Scan for the cell matching the given text and deliver its (x, y) coordinate at center. 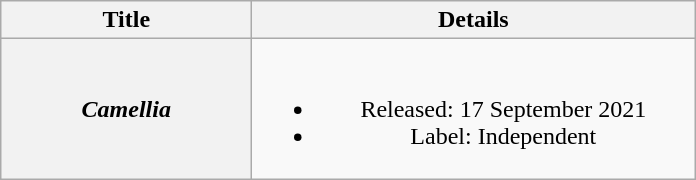
Camellia (126, 109)
Title (126, 20)
Details (474, 20)
Released: 17 September 2021Label: Independent (474, 109)
